Determine the (x, y) coordinate at the center of the cell enclosing the given text.  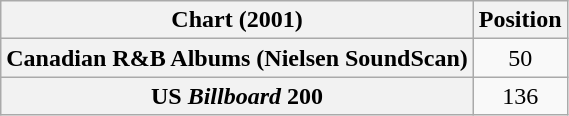
50 (520, 58)
Position (520, 20)
Chart (2001) (238, 20)
US Billboard 200 (238, 96)
136 (520, 96)
Canadian R&B Albums (Nielsen SoundScan) (238, 58)
